Detect which cell encompasses the target text, then output its [X, Y] center coordinate. 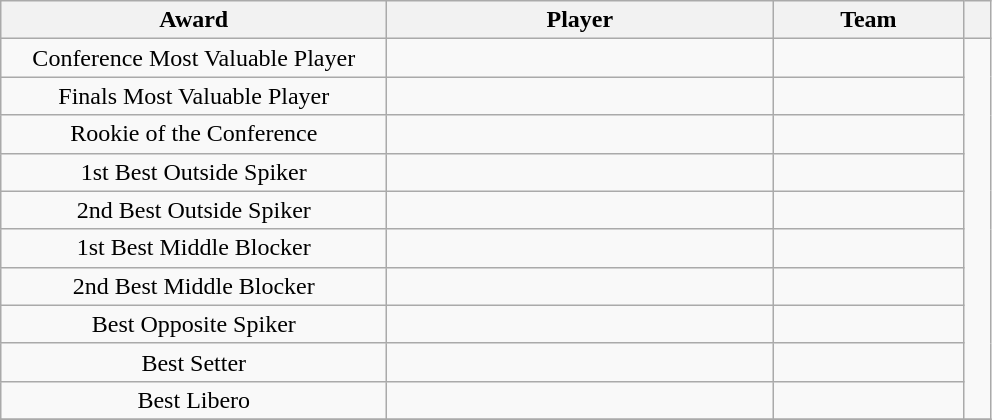
Team [868, 20]
Conference Most Valuable Player [194, 58]
Rookie of the Conference [194, 134]
Best Libero [194, 400]
Award [194, 20]
1st Best Outside Spiker [194, 172]
2nd Best Middle Blocker [194, 286]
1st Best Middle Blocker [194, 248]
2nd Best Outside Spiker [194, 210]
Finals Most Valuable Player [194, 96]
Player [580, 20]
Best Opposite Spiker [194, 324]
Best Setter [194, 362]
